Search for the cell housing the specified text and yield its [X, Y] center coordinate. 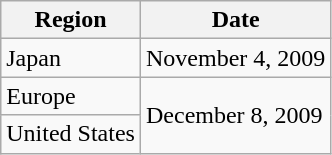
December 8, 2009 [235, 115]
Region [71, 20]
Japan [71, 58]
November 4, 2009 [235, 58]
Date [235, 20]
Europe [71, 96]
United States [71, 134]
